Detect which cell encompasses the target text, then output its (x, y) center coordinate. 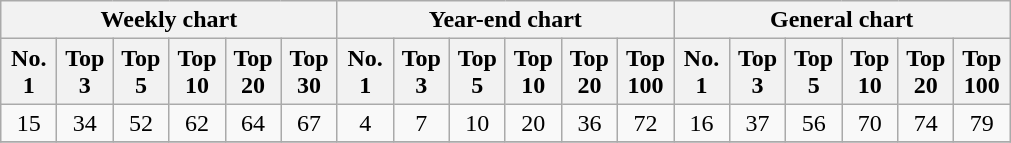
56 (814, 123)
37 (758, 123)
64 (253, 123)
70 (870, 123)
72 (645, 123)
Top 30 (309, 72)
Weekly chart (169, 20)
Year-end chart (505, 20)
67 (309, 123)
74 (926, 123)
7 (421, 123)
16 (702, 123)
34 (85, 123)
10 (477, 123)
General chart (842, 20)
79 (982, 123)
20 (533, 123)
62 (197, 123)
15 (29, 123)
4 (365, 123)
52 (141, 123)
36 (589, 123)
